From the cell containing the given text, extract its center point as [x, y] coordinate. 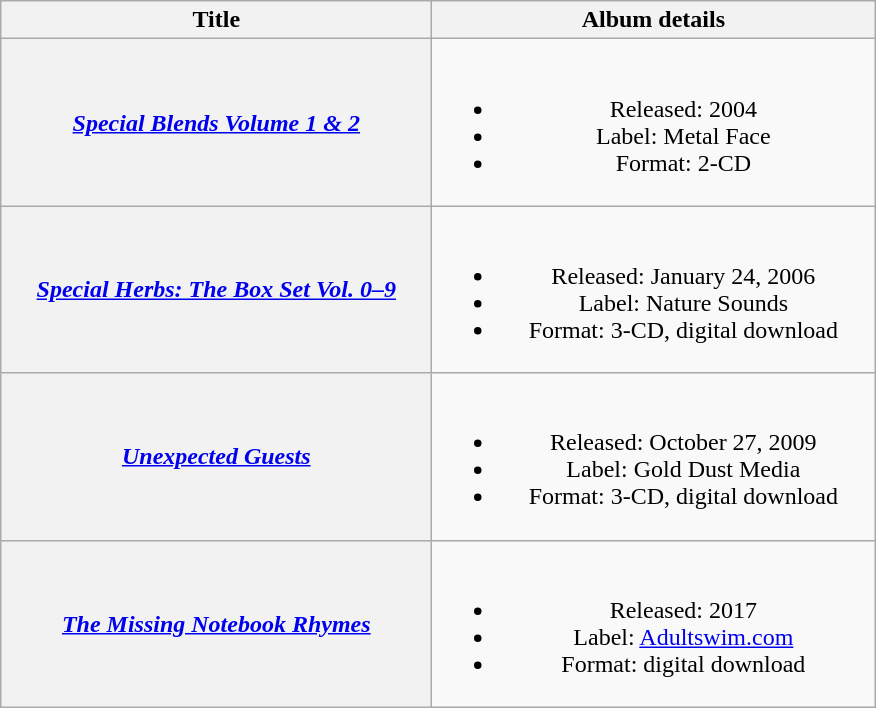
Album details [654, 20]
The Missing Notebook Rhymes [216, 624]
Released: 2017Label: Adultswim.comFormat: digital download [654, 624]
Released: October 27, 2009Label: Gold Dust MediaFormat: 3-CD, digital download [654, 456]
Special Blends Volume 1 & 2 [216, 122]
Special Herbs: The Box Set Vol. 0–9 [216, 290]
Released: January 24, 2006Label: Nature SoundsFormat: 3-CD, digital download [654, 290]
Released: 2004Label: Metal FaceFormat: 2-CD [654, 122]
Unexpected Guests [216, 456]
Title [216, 20]
